Determine the [x, y] coordinate at the center of the cell enclosing the given text.  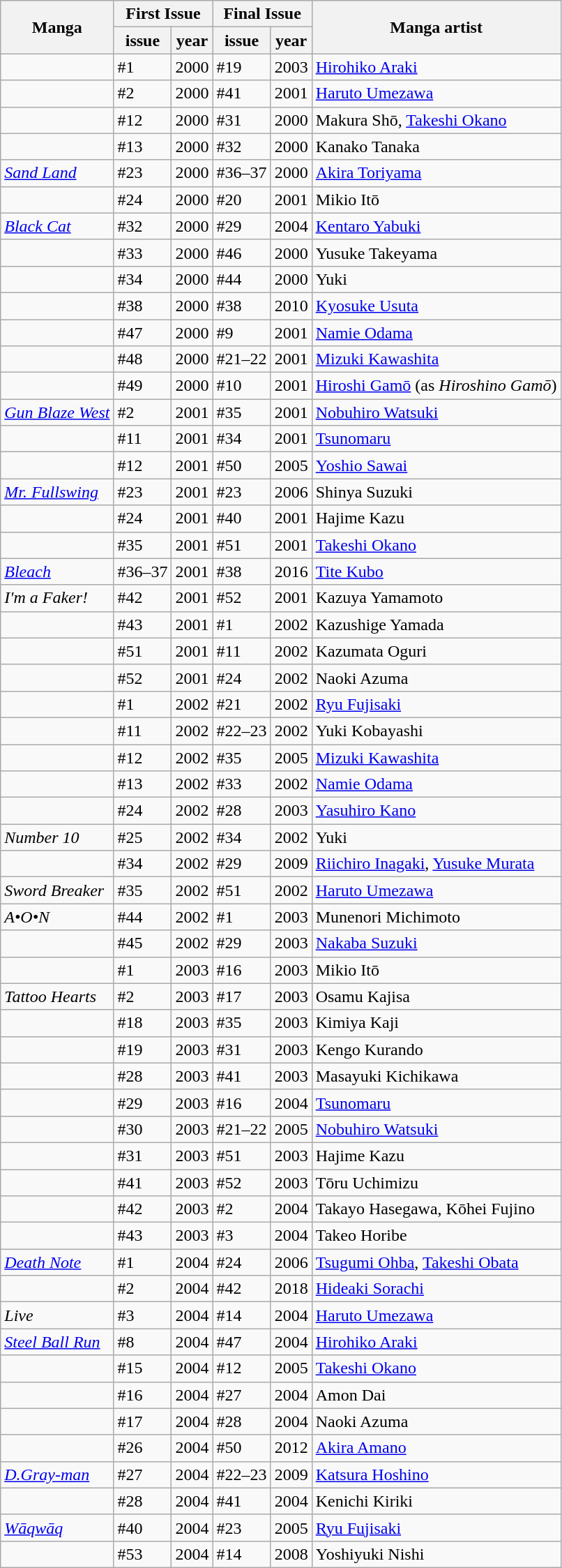
Number 10 [57, 837]
Kazushige Yamada [436, 625]
#30 [142, 1129]
2010 [291, 306]
Kimiya Kaji [436, 1023]
D.Gray-man [57, 1474]
Bleach [57, 572]
2016 [291, 572]
Final Issue [262, 14]
#20 [241, 200]
#48 [142, 359]
#45 [142, 943]
Hideaki Sorachi [436, 1289]
Kazumata Oguri [436, 651]
Yoshio Sawai [436, 465]
Kazuya Yamamoto [436, 598]
Masayuki Kichikawa [436, 1076]
Yoshiyuki Nishi [436, 1554]
Manga [57, 27]
Osamu Kajisa [436, 996]
Kyosuke Usuta [436, 306]
Tite Kubo [436, 572]
Makura Shō, Takeshi Okano [436, 120]
Riichiro Inagaki, Yusuke Murata [436, 864]
Live [57, 1315]
Amon Dai [436, 1395]
Manga artist [436, 27]
Mr. Fullswing [57, 492]
Wāqwāq [57, 1528]
Death Note [57, 1262]
Sand Land [57, 173]
Tōru Uchimizu [436, 1183]
2008 [291, 1554]
Katsura Hoshino [436, 1474]
Munenori Michimoto [436, 917]
Kenichi Kiriki [436, 1501]
Kentaro Yabuki [436, 226]
Hiroshi Gamō (as Hiroshino Gamō) [436, 386]
#15 [142, 1368]
#25 [142, 837]
First Issue [163, 14]
Gun Blaze West [57, 412]
#46 [241, 253]
#49 [142, 386]
Steel Ball Run [57, 1342]
Tsugumi Ohba, Takeshi Obata [436, 1262]
Tattoo Hearts [57, 996]
#21 [241, 704]
Akira Amano [436, 1448]
#10 [241, 386]
#26 [142, 1448]
Kengo Kurando [436, 1050]
#9 [241, 333]
Kanako Tanaka [436, 147]
Takayo Hasegawa, Kōhei Fujino [436, 1209]
2012 [291, 1448]
2018 [291, 1289]
#53 [142, 1554]
Yuki Kobayashi [436, 731]
Sword Breaker [57, 890]
Yasuhiro Kano [436, 811]
Yusuke Takeyama [436, 253]
#8 [142, 1342]
Shinya Suzuki [436, 492]
#18 [142, 1023]
Akira Toriyama [436, 173]
Black Cat [57, 226]
Takeo Horibe [436, 1236]
I'm a Faker! [57, 598]
A•O•N [57, 917]
Nakaba Suzuki [436, 943]
